Locate the cell with the specified text and output its [X, Y] center coordinate. 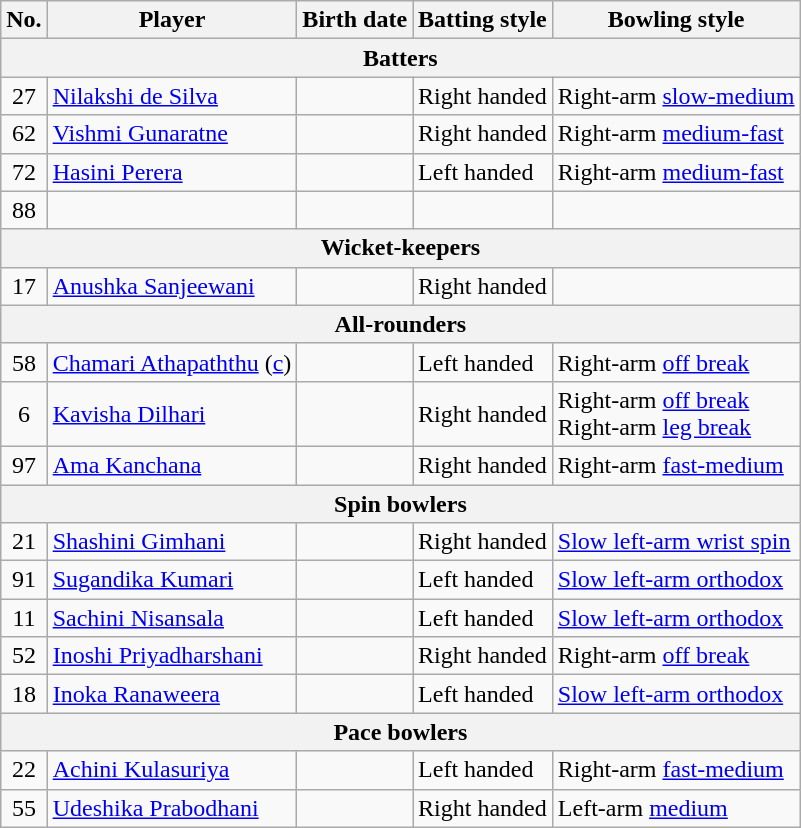
Batters [400, 58]
Right-arm slow-medium [676, 96]
Shashini Gimhani [172, 542]
58 [24, 362]
Chamari Athapaththu (c) [172, 362]
Spin bowlers [400, 503]
55 [24, 808]
72 [24, 172]
Slow left-arm wrist spin [676, 542]
Pace bowlers [400, 732]
22 [24, 770]
88 [24, 210]
Wicket-keepers [400, 248]
21 [24, 542]
Inoshi Priyadharshani [172, 656]
All-rounders [400, 324]
Kavisha Dilhari [172, 414]
Udeshika Prabodhani [172, 808]
Player [172, 20]
27 [24, 96]
Birth date [355, 20]
Ama Kanchana [172, 465]
62 [24, 134]
Sugandika Kumari [172, 580]
Right-arm off breakRight-arm leg break [676, 414]
6 [24, 414]
Vishmi Gunaratne [172, 134]
97 [24, 465]
Nilakshi de Silva [172, 96]
Bowling style [676, 20]
No. [24, 20]
Hasini Perera [172, 172]
Sachini Nisansala [172, 618]
Inoka Ranaweera [172, 694]
11 [24, 618]
Achini Kulasuriya [172, 770]
Batting style [483, 20]
Left-arm medium [676, 808]
18 [24, 694]
Anushka Sanjeewani [172, 286]
91 [24, 580]
17 [24, 286]
52 [24, 656]
